Identify which cell holds the provided text, then report its [X, Y] central coordinate. 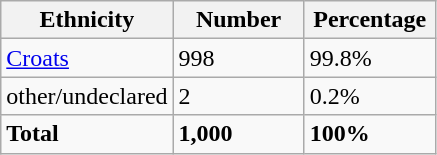
998 [238, 58]
other/undeclared [87, 96]
100% [370, 134]
Total [87, 134]
Croats [87, 58]
1,000 [238, 134]
2 [238, 96]
99.8% [370, 58]
0.2% [370, 96]
Number [238, 20]
Ethnicity [87, 20]
Percentage [370, 20]
